Provide the [X, Y] coordinate of the cell's center where the given text is located.  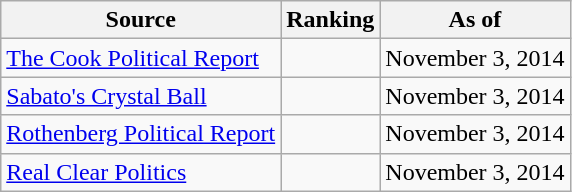
As of [475, 20]
Ranking [330, 20]
The Cook Political Report [141, 58]
Source [141, 20]
Rothenberg Political Report [141, 134]
Sabato's Crystal Ball [141, 96]
Real Clear Politics [141, 172]
